Locate the cell with the specified text and output its (x, y) center coordinate. 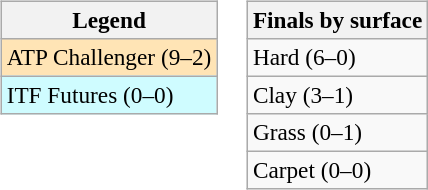
Finals by surface (337, 20)
ATP Challenger (9–2) (108, 57)
Grass (0–1) (337, 133)
Clay (3–1) (337, 95)
Carpet (0–0) (337, 171)
ITF Futures (0–0) (108, 95)
Hard (6–0) (337, 57)
Legend (108, 20)
